Determine the (X, Y) coordinate at the center of the cell enclosing the given text.  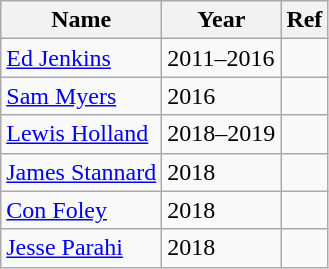
Lewis Holland (82, 134)
Name (82, 20)
2018–2019 (222, 134)
Sam Myers (82, 96)
Year (222, 20)
James Stannard (82, 172)
Jesse Parahi (82, 248)
2016 (222, 96)
Ed Jenkins (82, 58)
Con Foley (82, 210)
Ref (304, 20)
2011–2016 (222, 58)
